Locate the cell with the specified text and output its (x, y) center coordinate. 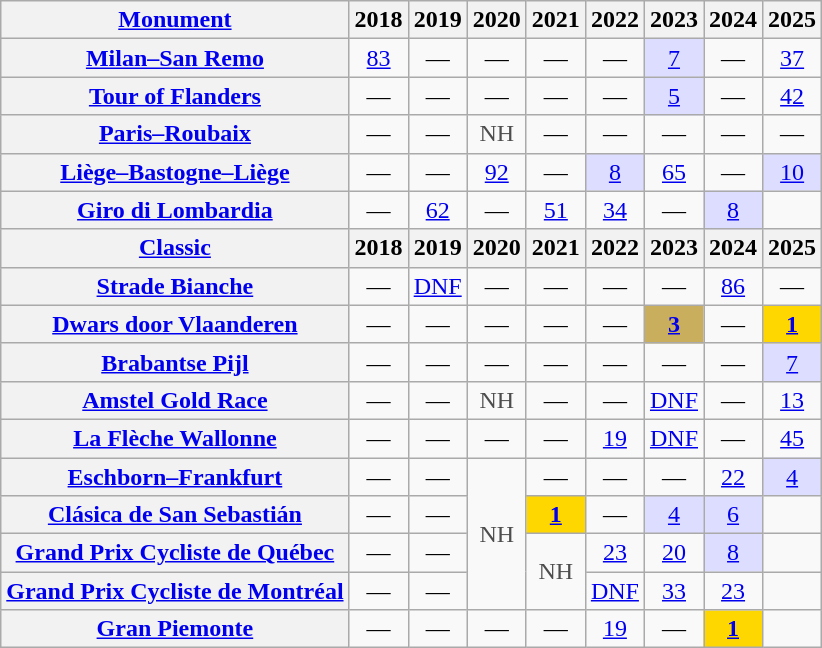
65 (674, 172)
Grand Prix Cycliste de Montréal (175, 591)
13 (792, 400)
Giro di Lombardia (175, 210)
5 (674, 96)
51 (556, 210)
10 (792, 172)
Eschborn–Frankfurt (175, 477)
33 (674, 591)
Monument (175, 20)
Amstel Gold Race (175, 400)
22 (734, 477)
86 (734, 286)
Paris–Roubaix (175, 134)
Tour of Flanders (175, 96)
Brabantse Pijl (175, 362)
45 (792, 438)
6 (734, 515)
Grand Prix Cycliste de Québec (175, 553)
Strade Bianche (175, 286)
Milan–San Remo (175, 58)
20 (674, 553)
Liège–Bastogne–Liège (175, 172)
37 (792, 58)
Dwars door Vlaanderen (175, 324)
Classic (175, 248)
Gran Piemonte (175, 629)
62 (438, 210)
Clásica de San Sebastián (175, 515)
83 (378, 58)
92 (496, 172)
3 (674, 324)
34 (614, 210)
42 (792, 96)
La Flèche Wallonne (175, 438)
